Find where the given text appears and provide that cell's center as (X, Y) coordinate. 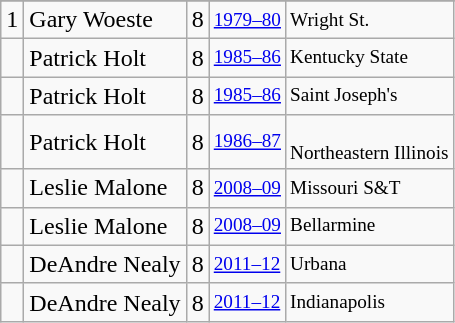
Wright St. (370, 20)
Indianapolis (370, 302)
Northeastern Illinois (370, 142)
Gary Woeste (105, 20)
Bellarmine (370, 226)
Missouri S&T (370, 188)
Urbana (370, 264)
1986–87 (247, 142)
Saint Joseph's (370, 96)
Kentucky State (370, 58)
1979–80 (247, 20)
1 (12, 20)
